Output the (X, Y) coordinate of the center of the cell containing the given text.  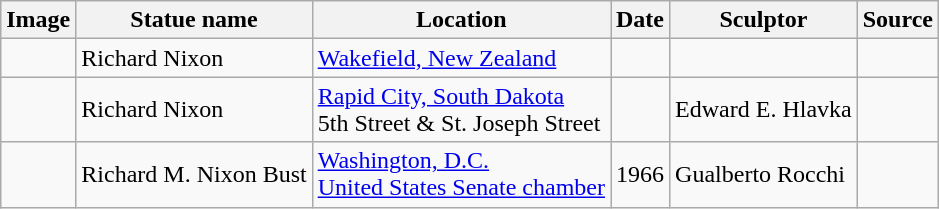
Gualberto Rocchi (764, 174)
Richard M. Nixon Bust (194, 174)
Date (640, 20)
Rapid City, South Dakota5th Street & St. Joseph Street (461, 110)
Edward E. Hlavka (764, 110)
1966 (640, 174)
Sculptor (764, 20)
Location (461, 20)
Image (38, 20)
Wakefield, New Zealand (461, 58)
Source (898, 20)
Statue name (194, 20)
Washington, D.C.United States Senate chamber (461, 174)
